Capture the cell that displays the provided text and extract its [x, y] central coordinate. 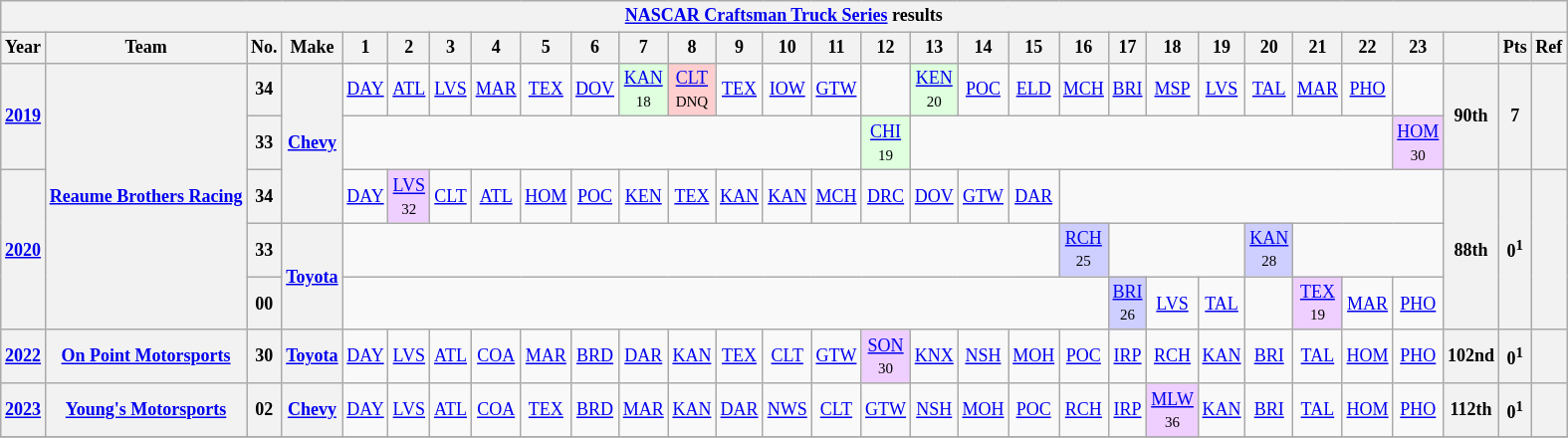
00 [265, 304]
KEN [643, 196]
88th [1471, 249]
Ref [1549, 48]
6 [595, 48]
CLTDNQ [692, 90]
BRI26 [1127, 304]
KAN28 [1269, 250]
19 [1222, 48]
Reaume Brothers Racing [145, 196]
Young's Motorsports [145, 410]
02 [265, 410]
5 [546, 48]
KNX [934, 356]
KAN18 [643, 90]
13 [934, 48]
No. [265, 48]
Make [313, 48]
2023 [24, 410]
KEN20 [934, 90]
102nd [1471, 356]
NWS [786, 410]
IOW [786, 90]
21 [1318, 48]
Team [145, 48]
NASCAR Craftsman Truck Series results [784, 16]
LVS32 [409, 196]
12 [886, 48]
DRC [886, 196]
16 [1084, 48]
8 [692, 48]
14 [984, 48]
17 [1127, 48]
1 [365, 48]
ELD [1033, 90]
On Point Motorsports [145, 356]
2019 [24, 115]
23 [1418, 48]
9 [740, 48]
SON30 [886, 356]
2022 [24, 356]
15 [1033, 48]
18 [1173, 48]
112th [1471, 410]
4 [496, 48]
CHI19 [886, 143]
22 [1368, 48]
TEX19 [1318, 304]
90th [1471, 115]
RCH25 [1084, 250]
MSP [1173, 90]
Pts [1515, 48]
3 [451, 48]
10 [786, 48]
11 [836, 48]
2 [409, 48]
HOM30 [1418, 143]
30 [265, 356]
20 [1269, 48]
Year [24, 48]
2020 [24, 249]
MLW36 [1173, 410]
